Determine the [x, y] coordinate at the center of the cell enclosing the given text.  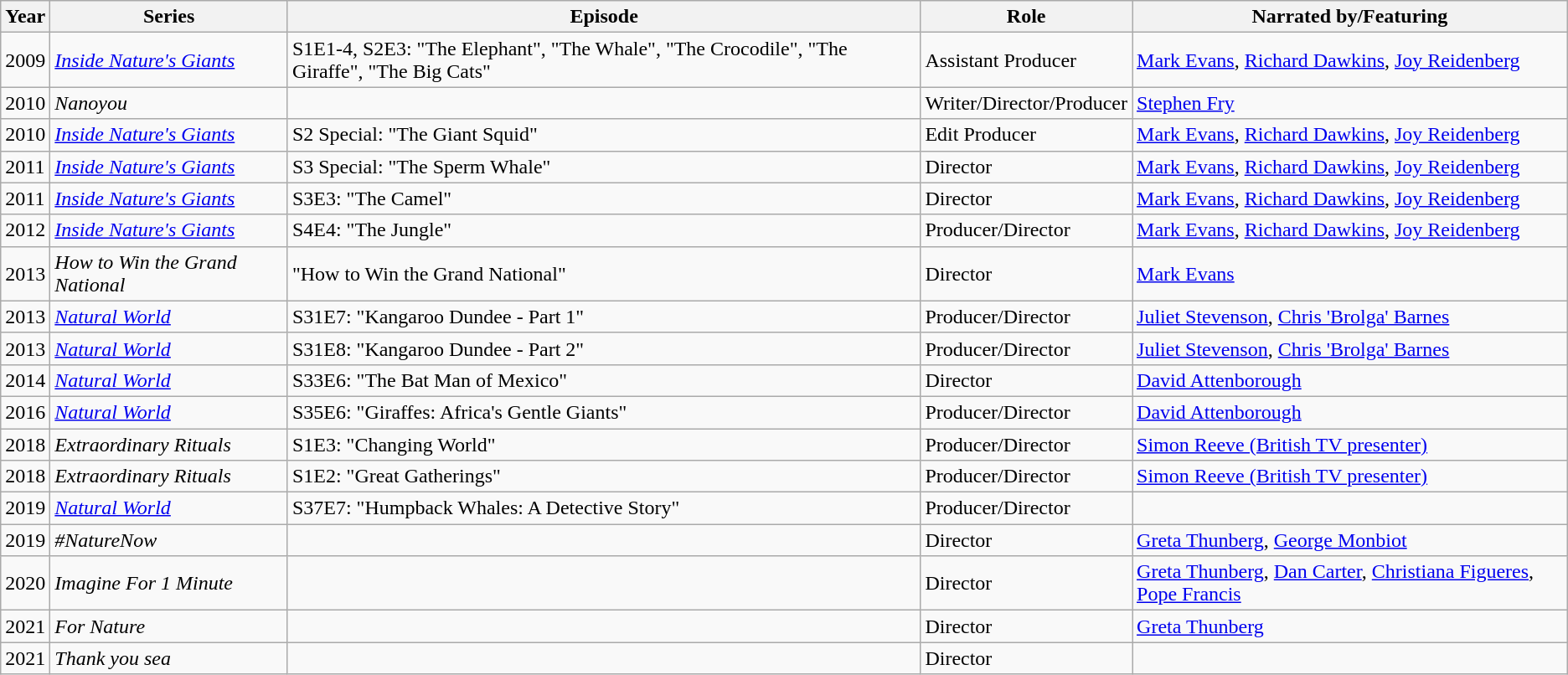
2012 [25, 230]
Role [1027, 17]
2014 [25, 380]
S3E3: "The Camel" [603, 198]
Assistant Producer [1027, 60]
Stephen Fry [1350, 103]
Greta Thunberg [1350, 626]
Mark Evans [1350, 273]
Imagine For 1 Minute [169, 583]
S31E8: "Kangaroo Dundee - Part 2" [603, 348]
2016 [25, 412]
S4E4: "The Jungle" [603, 230]
Episode [603, 17]
Series [169, 17]
#NatureNow [169, 540]
S37E7: "Humpback Whales: A Detective Story" [603, 508]
Nanoyou [169, 103]
"How to Win the Grand National" [603, 273]
S1E2: "Great Gatherings" [603, 477]
S3 Special: "The Sperm Whale" [603, 167]
2020 [25, 583]
S35E6: "Giraffes: Africa's Gentle Giants" [603, 412]
Edit Producer [1027, 135]
Writer/Director/Producer [1027, 103]
How to Win the Grand National [169, 273]
S1E1-4, S2E3: "The Elephant", "The Whale", "The Crocodile", "The Giraffe", "The Big Cats" [603, 60]
Greta Thunberg, Dan Carter, Christiana Figueres, Pope Francis [1350, 583]
Thank you sea [169, 658]
S1E3: "Changing World" [603, 445]
Greta Thunberg, George Monbiot [1350, 540]
Year [25, 17]
2009 [25, 60]
For Nature [169, 626]
S2 Special: "The Giant Squid" [603, 135]
S33E6: "The Bat Man of Mexico" [603, 380]
Narrated by/Featuring [1350, 17]
S31E7: "Kangaroo Dundee - Part 1" [603, 317]
